From the cell containing the given text, extract its center point as (x, y) coordinate. 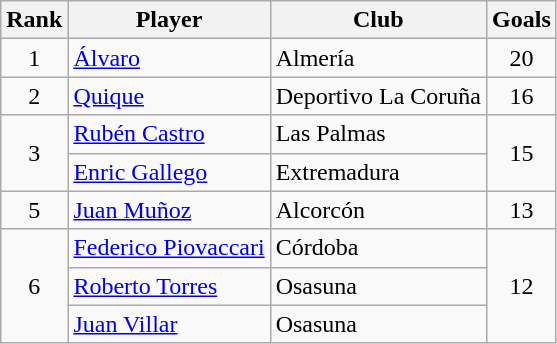
6 (34, 286)
1 (34, 58)
Rank (34, 20)
Las Palmas (378, 134)
20 (522, 58)
12 (522, 286)
Alcorcón (378, 210)
Juan Villar (169, 324)
Álvaro (169, 58)
Player (169, 20)
5 (34, 210)
Club (378, 20)
13 (522, 210)
Goals (522, 20)
Quique (169, 96)
Federico Piovaccari (169, 248)
Rubén Castro (169, 134)
Juan Muñoz (169, 210)
3 (34, 153)
Roberto Torres (169, 286)
Almería (378, 58)
Córdoba (378, 248)
Enric Gallego (169, 172)
Extremadura (378, 172)
15 (522, 153)
16 (522, 96)
2 (34, 96)
Deportivo La Coruña (378, 96)
